Detect which cell encompasses the target text, then output its [X, Y] center coordinate. 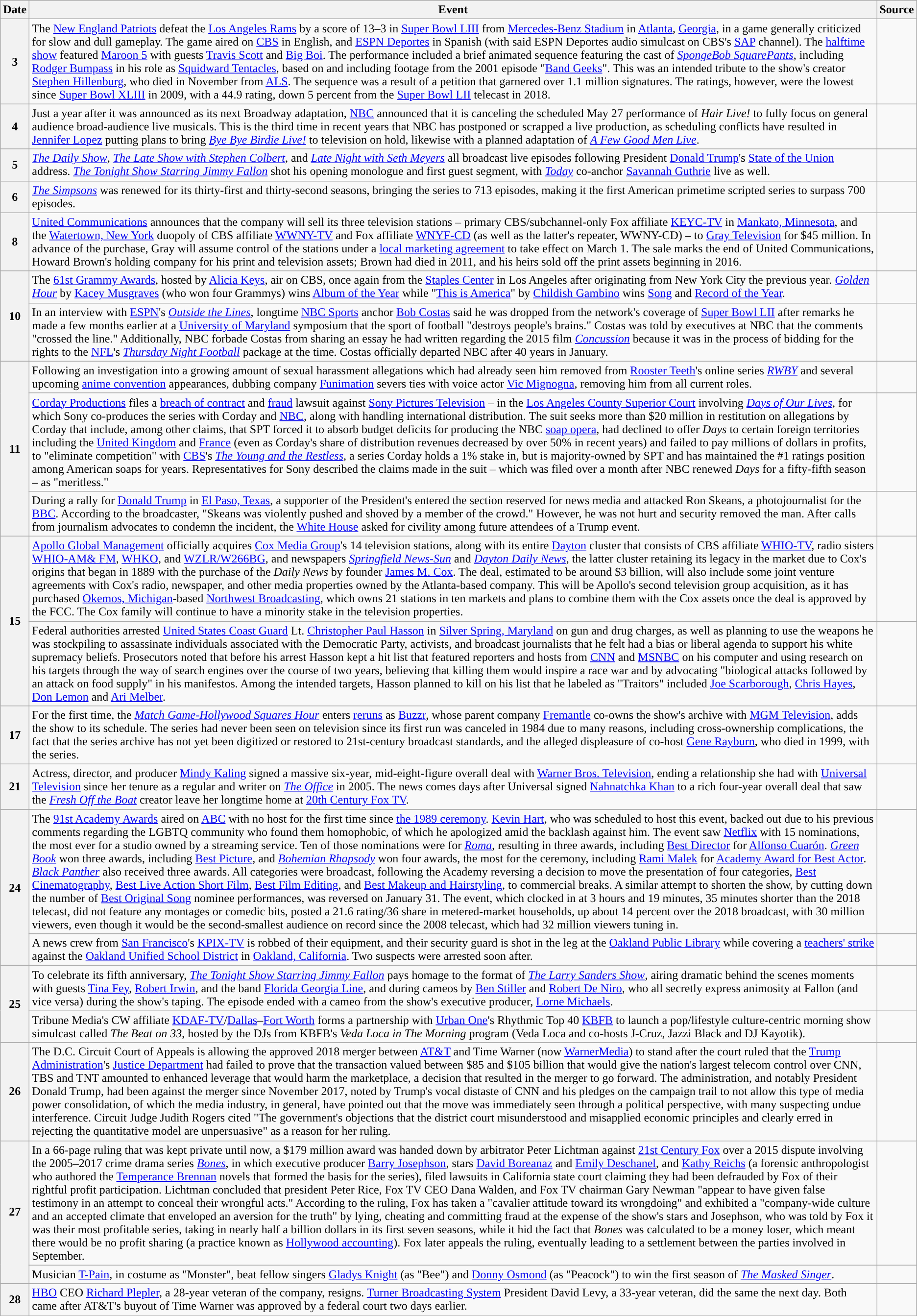
15 [15, 621]
5 [15, 165]
28 [15, 1299]
3 [15, 62]
Date [15, 10]
21 [15, 787]
26 [15, 1092]
10 [15, 316]
Source [896, 10]
Event [453, 10]
24 [15, 888]
17 [15, 735]
27 [15, 1212]
6 [15, 197]
8 [15, 242]
11 [15, 449]
25 [15, 1004]
4 [15, 126]
